Provide the (x, y) coordinate of the cell's center where the given text is located.  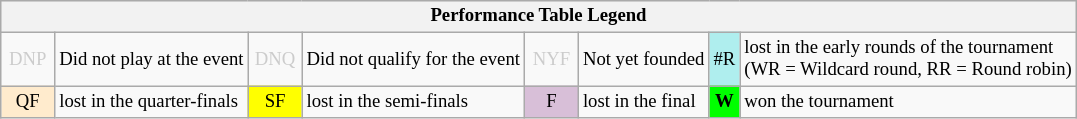
Did not qualify for the event (413, 60)
lost in the semi-finals (413, 102)
#R (724, 60)
QF (28, 102)
Performance Table Legend (538, 16)
lost in the early rounds of the tournament(WR = Wildcard round, RR = Round robin) (908, 60)
NYF (551, 60)
F (551, 102)
DNQ (275, 60)
W (724, 102)
Did not play at the event (152, 60)
SF (275, 102)
lost in the quarter-finals (152, 102)
won the tournament (908, 102)
lost in the final (643, 102)
DNP (28, 60)
Not yet founded (643, 60)
